Capture the cell that displays the provided text and extract its [x, y] central coordinate. 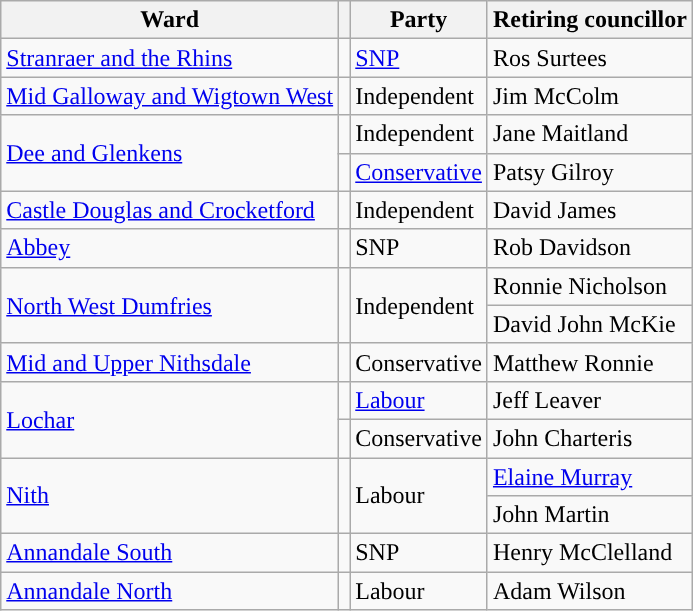
Annandale South [170, 553]
Jeff Leaver [590, 400]
Dee and Glenkens [170, 153]
Party [419, 20]
John Charteris [590, 438]
Ward [170, 20]
Nith [170, 496]
Elaine Murray [590, 477]
Annandale North [170, 591]
Mid and Upper Nithsdale [170, 362]
David James [590, 210]
Jim McColm [590, 96]
Henry McClelland [590, 553]
John Martin [590, 515]
Lochar [170, 419]
Castle Douglas and Crocketford [170, 210]
Retiring councillor [590, 20]
Rob Davidson [590, 248]
Adam Wilson [590, 591]
Mid Galloway and Wigtown West [170, 96]
Jane Maitland [590, 134]
Ros Surtees [590, 58]
Ronnie Nicholson [590, 286]
David John McKie [590, 324]
Abbey [170, 248]
North West Dumfries [170, 305]
Matthew Ronnie [590, 362]
Patsy Gilroy [590, 172]
Stranraer and the Rhins [170, 58]
